Capture the cell that displays the provided text and extract its (X, Y) central coordinate. 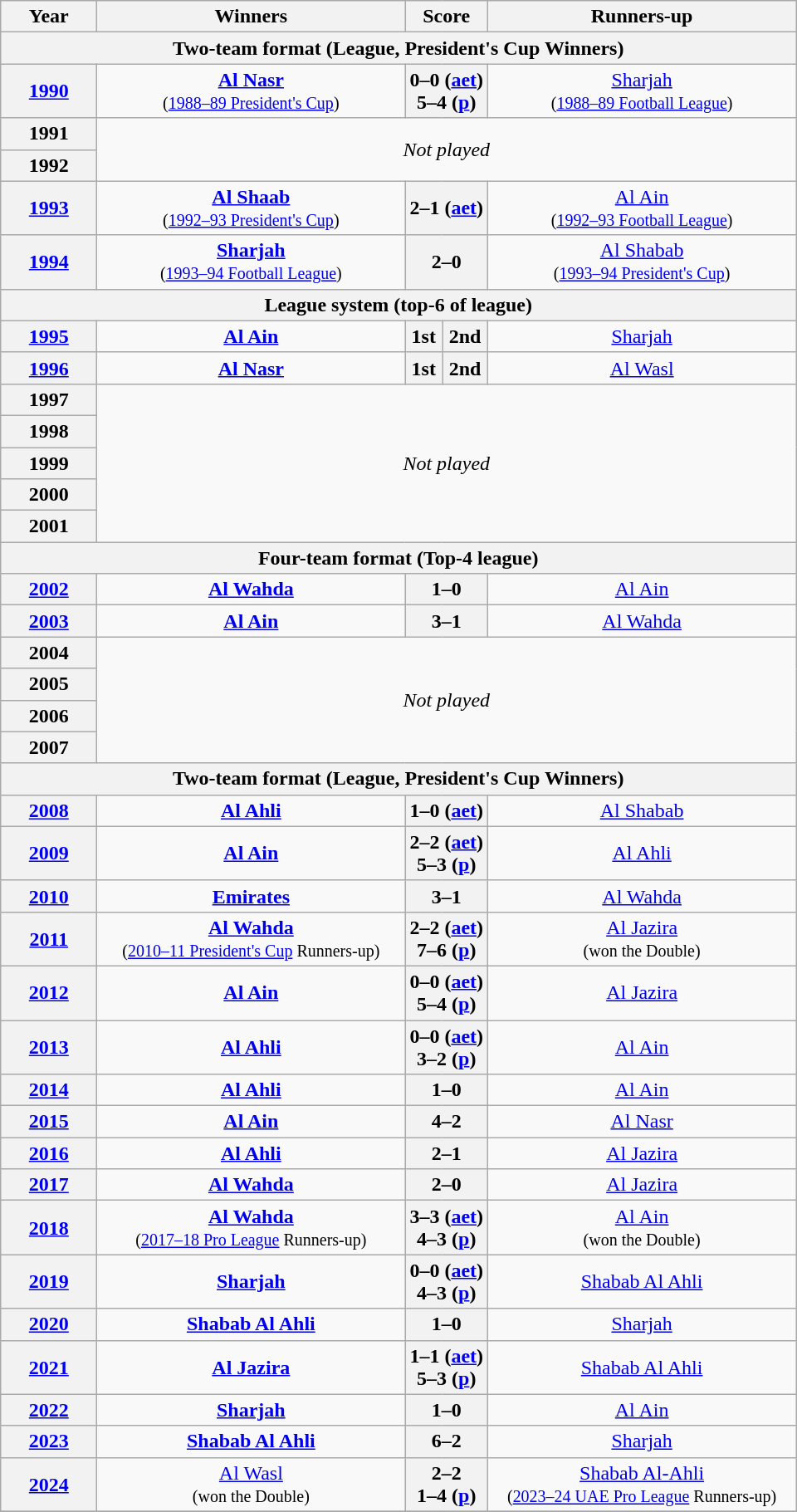
Al Shaab(1992–93 President's Cup) (251, 208)
2018 (49, 1227)
League system (top-6 of league) (398, 305)
2010 (49, 896)
2005 (49, 684)
Al Shabab (643, 810)
Al Ain(won the Double) (643, 1227)
2–21–4 (p) (447, 1485)
2–1 (aet) (447, 208)
Al Wahda(2010–11 President's Cup Runners-up) (251, 938)
2023 (49, 1441)
2007 (49, 747)
Al Jazira(won the Double) (643, 938)
3–3 (aet)4–3 (p) (447, 1227)
2013 (49, 1046)
Score (447, 17)
2022 (49, 1410)
2014 (49, 1090)
2015 (49, 1122)
2009 (49, 854)
1991 (49, 134)
6–2 (447, 1441)
2016 (49, 1153)
2006 (49, 716)
0–0 (aet) 5–4 (p) (447, 91)
2019 (49, 1282)
Winners (251, 17)
1997 (49, 399)
2008 (49, 810)
2012 (49, 993)
2001 (49, 526)
0–0 (aet)3–2 (p) (447, 1046)
2020 (49, 1324)
1999 (49, 462)
2003 (49, 621)
Shabab Al-Ahli(2023–24 UAE Pro League Runners-up) (643, 1485)
1992 (49, 165)
Sharjah(1988–89 Football League) (643, 91)
4–2 (447, 1122)
1990 (49, 91)
2021 (49, 1367)
2024 (49, 1485)
1995 (49, 336)
2017 (49, 1185)
1998 (49, 431)
2–1 (447, 1153)
Al Wasl(won the Double) (251, 1485)
Sharjah(1993–94 Football League) (251, 262)
1–1 (aet)5–3 (p) (447, 1367)
1994 (49, 262)
Al Wasl (643, 368)
Al Wahda(2017–18 Pro League Runners-up) (251, 1227)
2011 (49, 938)
2000 (49, 495)
0–0 (aet)4–3 (p) (447, 1282)
1996 (49, 368)
Al Ain(1992–93 Football League) (643, 208)
Al Shabab(1993–94 President's Cup) (643, 262)
Year (49, 17)
1–0 (aet) (447, 810)
1993 (49, 208)
2–2 (aet)7–6 (p) (447, 938)
2–2 (aet)5–3 (p) (447, 854)
Al Nasr(1988–89 President's Cup) (251, 91)
2002 (49, 590)
0–0 (aet)5–4 (p) (447, 993)
2004 (49, 653)
Emirates (251, 896)
Runners-up (643, 17)
Four-team format (Top-4 league) (398, 558)
